Detect which cell encompasses the target text, then output its [X, Y] center coordinate. 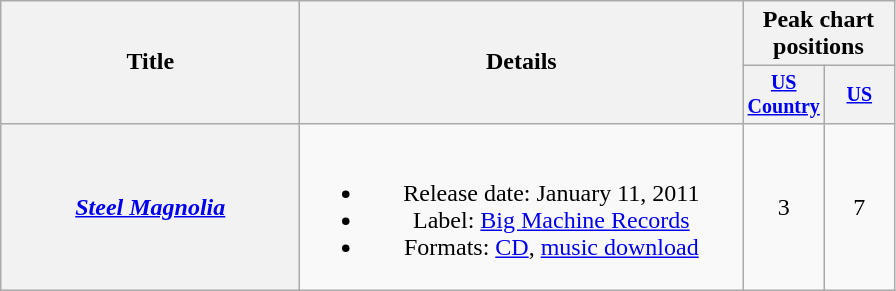
7 [860, 206]
US [860, 94]
Details [522, 62]
US Country [784, 94]
Title [150, 62]
3 [784, 206]
Release date: January 11, 2011Label: Big Machine RecordsFormats: CD, music download [522, 206]
Steel Magnolia [150, 206]
Peak chartpositions [818, 34]
